Scan for the cell matching the given text and deliver its [x, y] coordinate at center. 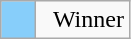
Winner [83, 20]
